Determine the (X, Y) coordinate at the center of the cell enclosing the given text.  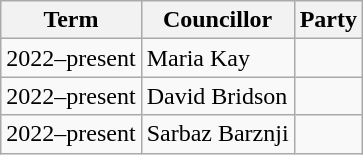
Councillor (218, 20)
Term (71, 20)
Party (328, 20)
David Bridson (218, 96)
Sarbaz Barznji (218, 134)
Maria Kay (218, 58)
